Determine the [X, Y] coordinate at the center of the cell enclosing the given text.  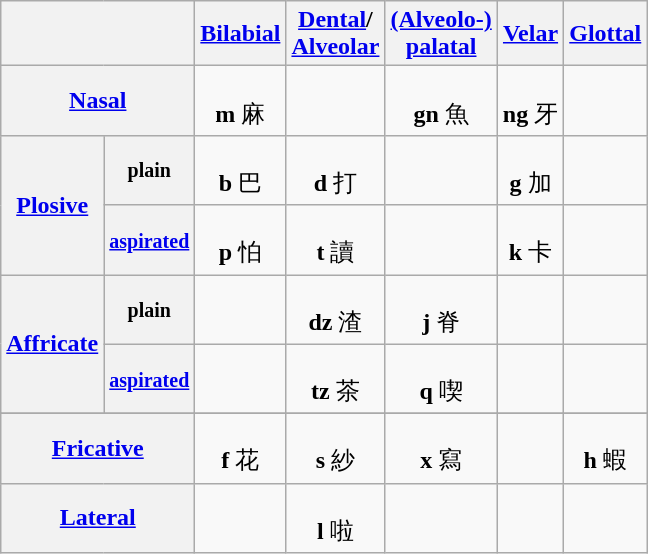
Lateral [98, 518]
b 巴 [240, 170]
k 卡 [530, 240]
Nasal [98, 101]
ng 牙 [530, 101]
q 喫 [441, 379]
Fricative [98, 449]
gn 魚 [441, 101]
(Alveolo-)palatal [441, 34]
f 花 [240, 449]
tz 茶 [336, 379]
s 紗 [336, 449]
Velar [530, 34]
dz 渣 [336, 309]
l 啦 [336, 518]
h 蝦 [606, 449]
j 脊 [441, 309]
Bilabial [240, 34]
p 怕 [240, 240]
x 寫 [441, 449]
d 打 [336, 170]
Dental/Alveolar [336, 34]
Glottal [606, 34]
Affricate [52, 344]
t 讀 [336, 240]
m 麻 [240, 101]
Plosive [52, 204]
g 加 [530, 170]
